Detect which cell encompasses the target text, then output its (x, y) center coordinate. 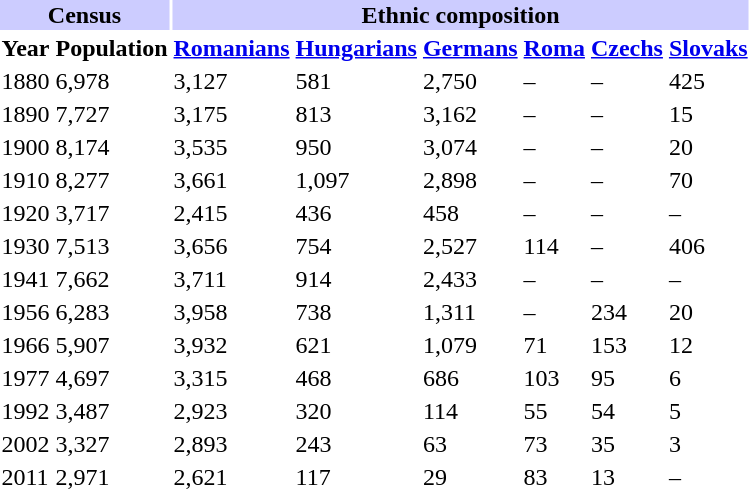
436 (356, 213)
686 (470, 378)
458 (470, 213)
468 (356, 378)
3,487 (112, 411)
7,662 (112, 279)
8,277 (112, 180)
71 (554, 345)
1890 (26, 114)
2,923 (232, 411)
3,656 (232, 246)
2002 (26, 444)
1956 (26, 312)
54 (626, 411)
3,175 (232, 114)
3,127 (232, 81)
621 (356, 345)
1910 (26, 180)
1966 (26, 345)
Ethnic composition (460, 15)
2,433 (470, 279)
950 (356, 147)
3,958 (232, 312)
2,893 (232, 444)
3,932 (232, 345)
5,907 (112, 345)
3,327 (112, 444)
1930 (26, 246)
4,697 (112, 378)
2,898 (470, 180)
1,097 (356, 180)
3,661 (232, 180)
6 (708, 378)
738 (356, 312)
55 (554, 411)
754 (356, 246)
3,711 (232, 279)
1992 (26, 411)
Year (26, 48)
3,074 (470, 147)
406 (708, 246)
7,513 (112, 246)
1,079 (470, 345)
15 (708, 114)
70 (708, 180)
813 (356, 114)
Germans (470, 48)
73 (554, 444)
2,527 (470, 246)
Roma (554, 48)
1941 (26, 279)
2,415 (232, 213)
3,162 (470, 114)
5 (708, 411)
Census (84, 15)
914 (356, 279)
6,978 (112, 81)
Czechs (626, 48)
Romanians (232, 48)
103 (554, 378)
6,283 (112, 312)
234 (626, 312)
35 (626, 444)
581 (356, 81)
3,717 (112, 213)
1900 (26, 147)
3,315 (232, 378)
12 (708, 345)
425 (708, 81)
8,174 (112, 147)
95 (626, 378)
153 (626, 345)
1,311 (470, 312)
Hungarians (356, 48)
243 (356, 444)
63 (470, 444)
1977 (26, 378)
1920 (26, 213)
Slovaks (708, 48)
3 (708, 444)
Population (112, 48)
2,750 (470, 81)
320 (356, 411)
1880 (26, 81)
7,727 (112, 114)
3,535 (232, 147)
